Locate the cell with the specified text and output its [X, Y] center coordinate. 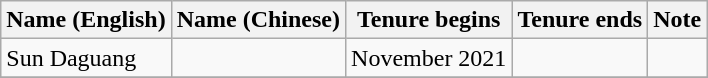
Name (Chinese) [258, 20]
Name (English) [86, 20]
Tenure ends [580, 20]
Note [678, 20]
November 2021 [429, 58]
Tenure begins [429, 20]
Sun Daguang [86, 58]
